From the cell containing the given text, extract its center point as [x, y] coordinate. 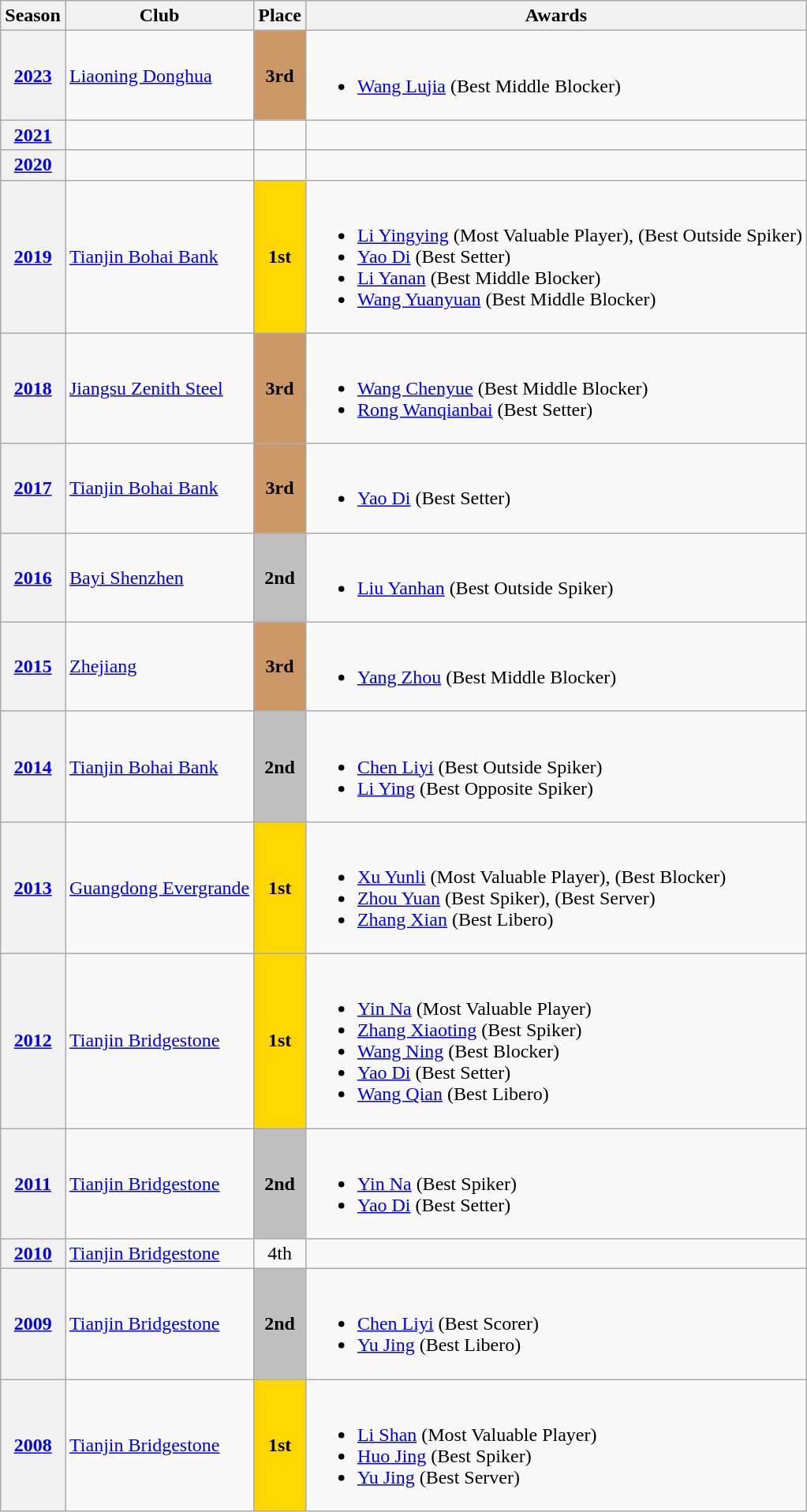
2011 [33, 1184]
2014 [33, 766]
2009 [33, 1324]
Yang Zhou (Best Middle Blocker) [555, 666]
Li Shan (Most Valuable Player) Huo Jing (Best Spiker) Yu Jing (Best Server) [555, 1446]
Li Yingying (Most Valuable Player), (Best Outside Spiker) Yao Di (Best Setter) Li Yanan (Best Middle Blocker) Wang Yuanyuan (Best Middle Blocker) [555, 256]
Chen Liyi (Best Scorer) Yu Jing (Best Libero) [555, 1324]
Season [33, 16]
4th [280, 1254]
Yin Na (Best Spiker) Yao Di (Best Setter) [555, 1184]
Guangdong Evergrande [159, 887]
2017 [33, 488]
Wang Lujia (Best Middle Blocker) [555, 76]
2023 [33, 76]
Yao Di (Best Setter) [555, 488]
2008 [33, 1446]
Wang Chenyue (Best Middle Blocker) Rong Wanqianbai (Best Setter) [555, 388]
Yin Na (Most Valuable Player) Zhang Xiaoting (Best Spiker) Wang Ning (Best Blocker) Yao Di (Best Setter) Wang Qian (Best Libero) [555, 1040]
Zhejiang [159, 666]
Bayi Shenzhen [159, 578]
2015 [33, 666]
2019 [33, 256]
2018 [33, 388]
2020 [33, 165]
2021 [33, 135]
Liu Yanhan (Best Outside Spiker) [555, 578]
Xu Yunli (Most Valuable Player), (Best Blocker) Zhou Yuan (Best Spiker), (Best Server) Zhang Xian (Best Libero) [555, 887]
Awards [555, 16]
2013 [33, 887]
2010 [33, 1254]
2016 [33, 578]
Jiangsu Zenith Steel [159, 388]
Club [159, 16]
2012 [33, 1040]
Liaoning Donghua [159, 76]
Place [280, 16]
Chen Liyi (Best Outside Spiker) Li Ying (Best Opposite Spiker) [555, 766]
